Identify which cell holds the provided text, then report its [X, Y] central coordinate. 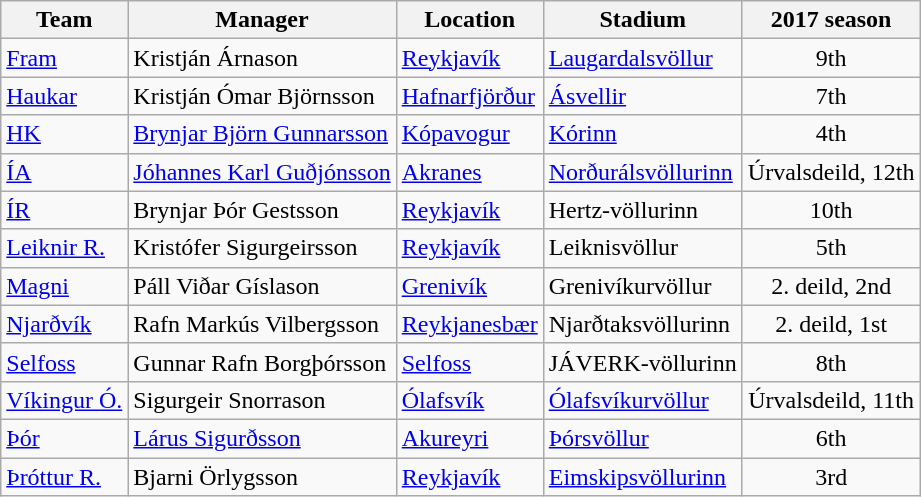
Kristján Ómar Björnsson [262, 96]
Leiknir R. [64, 248]
Lárus Sigurðsson [262, 438]
Víkingur Ó. [64, 400]
2017 season [831, 20]
ÍR [64, 210]
Njarðtaksvöllurinn [642, 324]
Úrvalsdeild, 11th [831, 400]
2. deild, 1st [831, 324]
Laugardalsvöllur [642, 58]
Þór [64, 438]
ÍA [64, 172]
Stadium [642, 20]
Ásvellir [642, 96]
6th [831, 438]
5th [831, 248]
Grenivíkurvöllur [642, 286]
Rafn Markús Vilbergsson [262, 324]
2. deild, 2nd [831, 286]
Kristófer Sigurgeirsson [262, 248]
Eimskipsvöllurinn [642, 477]
Grenivík [470, 286]
Haukar [64, 96]
7th [831, 96]
Leiknisvöllur [642, 248]
Sigurgeir Snorrason [262, 400]
Ólafsvík [470, 400]
Kópavogur [470, 134]
Njarðvík [64, 324]
3rd [831, 477]
Gunnar Rafn Borgþórsson [262, 362]
Fram [64, 58]
9th [831, 58]
Úrvalsdeild, 12th [831, 172]
Magni [64, 286]
8th [831, 362]
Akureyri [470, 438]
Kristján Árnason [262, 58]
Jóhannes Karl Guðjónsson [262, 172]
Brynjar Björn Gunnarsson [262, 134]
Þróttur R. [64, 477]
Ólafsvíkurvöllur [642, 400]
Bjarni Örlygsson [262, 477]
4th [831, 134]
Hertz-völlurinn [642, 210]
Akranes [470, 172]
JÁVERK-völlurinn [642, 362]
Norðurálsvöllurinn [642, 172]
Brynjar Þór Gestsson [262, 210]
10th [831, 210]
Manager [262, 20]
Hafnarfjörður [470, 96]
Location [470, 20]
Reykjanesbær [470, 324]
Þórsvöllur [642, 438]
HK [64, 134]
Team [64, 20]
Kórinn [642, 134]
Páll Viðar Gíslason [262, 286]
